Identify which cell holds the provided text, then report its (X, Y) central coordinate. 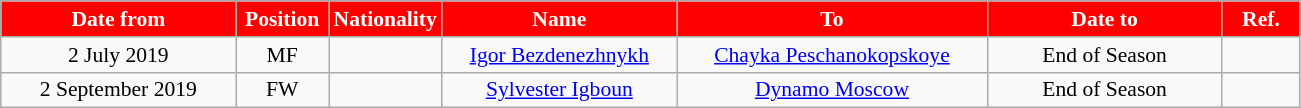
Chayka Peschanokopskoye (832, 55)
Sylvester Igboun (560, 90)
Date to (1104, 19)
Position (282, 19)
2 July 2019 (118, 55)
Igor Bezdenezhnykh (560, 55)
Dynamo Moscow (832, 90)
MF (282, 55)
Name (560, 19)
2 September 2019 (118, 90)
Nationality (384, 19)
Ref. (1261, 19)
To (832, 19)
FW (282, 90)
Date from (118, 19)
